Detect which cell encompasses the target text, then output its (X, Y) center coordinate. 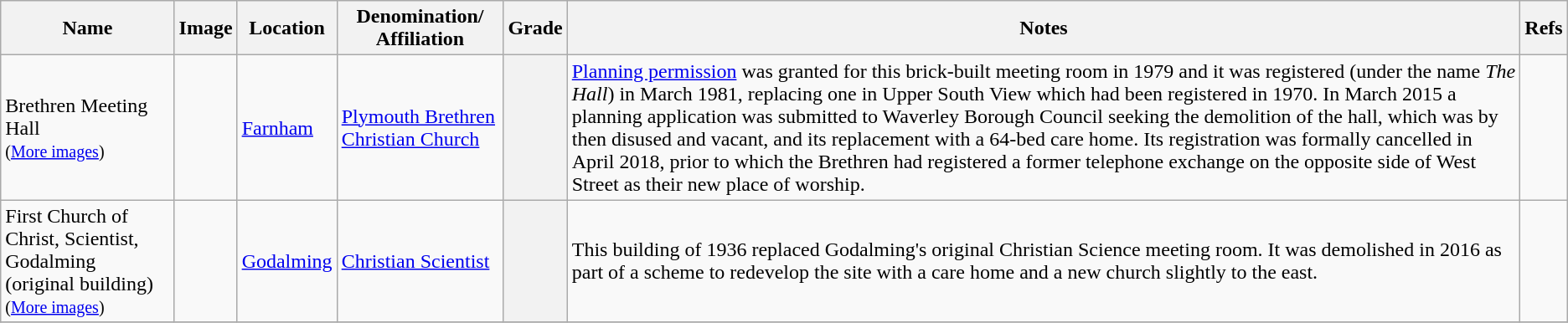
Refs (1544, 28)
Christian Scientist (420, 261)
Name (87, 28)
Location (286, 28)
Plymouth Brethren Christian Church (420, 127)
Brethren Meeting Hall(More images) (87, 127)
Godalming (286, 261)
Notes (1044, 28)
Grade (535, 28)
Image (206, 28)
Denomination/Affiliation (420, 28)
First Church of Christ, Scientist, Godalming (original building)(More images) (87, 261)
Farnham (286, 127)
